Detect which cell encompasses the target text, then output its [X, Y] center coordinate. 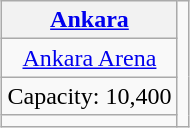
Ankara [90, 20]
Capacity: 10,400 [90, 96]
Ankara Arena [90, 58]
